Identify which cell holds the provided text, then report its [X, Y] central coordinate. 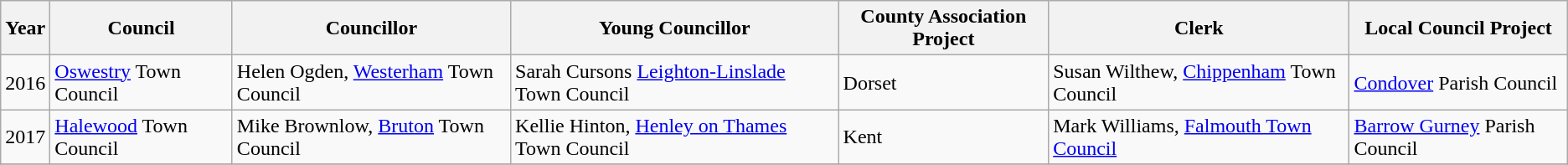
Council [142, 28]
Councillor [371, 28]
Mike Brownlow, Bruton Town Council [371, 137]
County Association Project [943, 28]
Barrow Gurney Parish Council [1458, 137]
Clerk [1199, 28]
Condover Parish Council [1458, 82]
Helen Ogden, Westerham Town Council [371, 82]
Halewood Town Council [142, 137]
Local Council Project [1458, 28]
2017 [25, 137]
Year [25, 28]
Kellie Hinton, Henley on Thames Town Council [675, 137]
Mark Williams, Falmouth Town Council [1199, 137]
Susan Wilthew, Chippenham Town Council [1199, 82]
Dorset [943, 82]
Kent [943, 137]
Sarah Cursons Leighton-Linslade Town Council [675, 82]
Oswestry Town Council [142, 82]
Young Councillor [675, 28]
2016 [25, 82]
